Detect which cell encompasses the target text, then output its (X, Y) center coordinate. 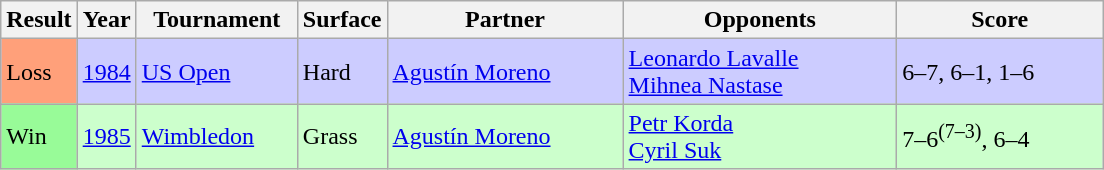
Leonardo Lavalle Mihnea Nastase (760, 72)
Score (1000, 20)
Loss (39, 72)
6–7, 6–1, 1–6 (1000, 72)
Grass (342, 136)
7–6(7–3), 6–4 (1000, 136)
US Open (216, 72)
1984 (106, 72)
Hard (342, 72)
Surface (342, 20)
1985 (106, 136)
Tournament (216, 20)
Petr Korda Cyril Suk (760, 136)
Opponents (760, 20)
Year (106, 20)
Partner (505, 20)
Wimbledon (216, 136)
Win (39, 136)
Result (39, 20)
